Locate the cell with the specified text and output its (x, y) center coordinate. 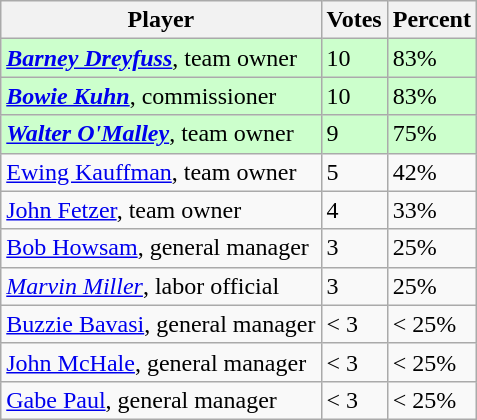
Bowie Kuhn, commissioner (161, 96)
John McHale, general manager (161, 362)
Player (161, 20)
5 (354, 172)
Walter O'Malley, team owner (161, 134)
Gabe Paul, general manager (161, 400)
Barney Dreyfuss, team owner (161, 58)
Bob Howsam, general manager (161, 248)
42% (432, 172)
9 (354, 134)
4 (354, 210)
75% (432, 134)
33% (432, 210)
Percent (432, 20)
Votes (354, 20)
Buzzie Bavasi, general manager (161, 324)
Marvin Miller, labor official (161, 286)
John Fetzer, team owner (161, 210)
Ewing Kauffman, team owner (161, 172)
